Find where the given text appears and provide that cell's center as [x, y] coordinate. 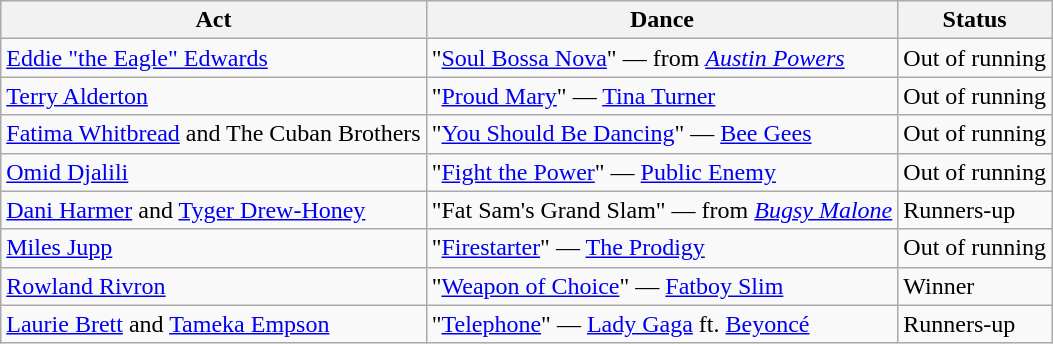
Laurie Brett and Tameka Empson [214, 324]
Act [214, 20]
Fatima Whitbread and The Cuban Brothers [214, 134]
"Fight the Power" — Public Enemy [662, 172]
"Firestarter" — The Prodigy [662, 248]
Status [975, 20]
Omid Djalili [214, 172]
"You Should Be Dancing" — Bee Gees [662, 134]
Winner [975, 286]
"Weapon of Choice" — Fatboy Slim [662, 286]
Miles Jupp [214, 248]
Eddie "the Eagle" Edwards [214, 58]
"Fat Sam's Grand Slam" — from Bugsy Malone [662, 210]
Rowland Rivron [214, 286]
"Proud Mary" — Tina Turner [662, 96]
"Soul Bossa Nova" — from Austin Powers [662, 58]
Dance [662, 20]
"Telephone" — Lady Gaga ft. Beyoncé [662, 324]
Dani Harmer and Tyger Drew-Honey [214, 210]
Terry Alderton [214, 96]
